Provide the (X, Y) coordinate of the cell's center where the given text is located.  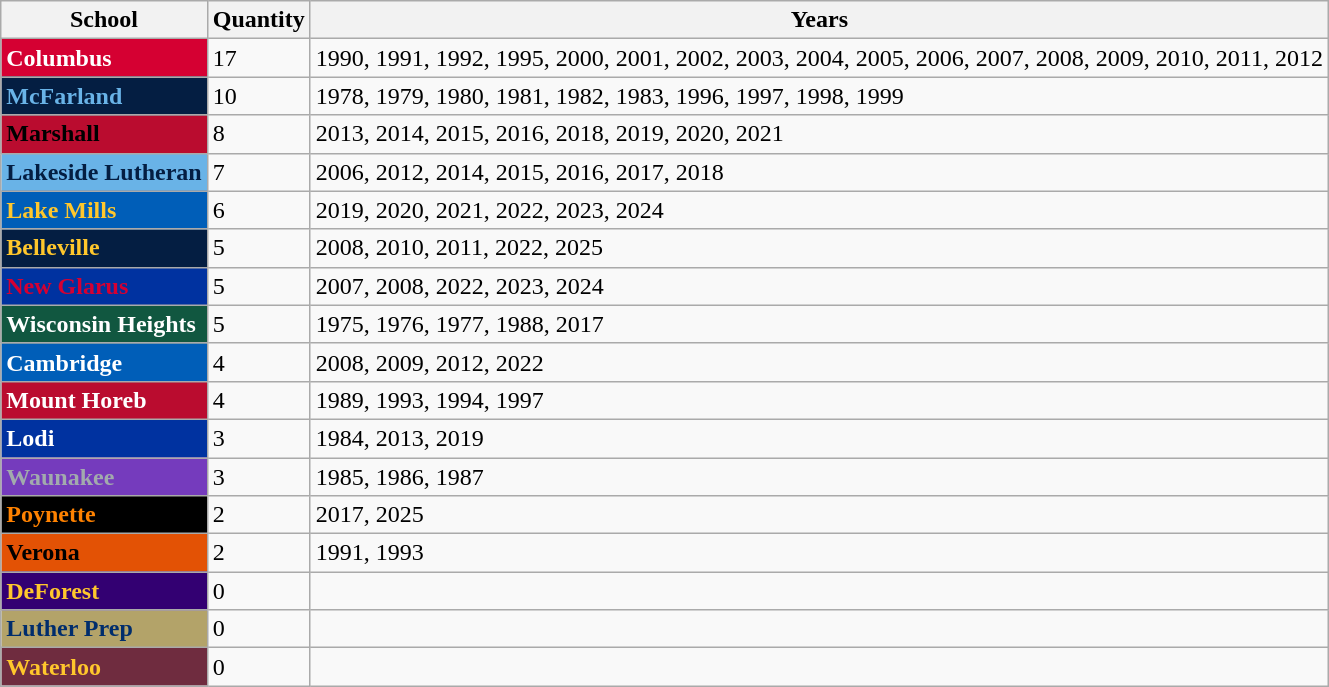
Quantity (258, 20)
Wisconsin Heights (104, 324)
Poynette (104, 515)
School (104, 20)
7 (258, 172)
Years (819, 20)
2013, 2014, 2015, 2016, 2018, 2019, 2020, 2021 (819, 134)
2017, 2025 (819, 515)
Belleville (104, 248)
1989, 1993, 1994, 1997 (819, 400)
Marshall (104, 134)
10 (258, 96)
Lakeside Lutheran (104, 172)
Luther Prep (104, 629)
17 (258, 58)
Waterloo (104, 667)
2019, 2020, 2021, 2022, 2023, 2024 (819, 210)
2006, 2012, 2014, 2015, 2016, 2017, 2018 (819, 172)
Verona (104, 553)
1975, 1976, 1977, 1988, 2017 (819, 324)
DeForest (104, 591)
Waunakee (104, 477)
Mount Horeb (104, 400)
McFarland (104, 96)
2008, 2009, 2012, 2022 (819, 362)
1990, 1991, 1992, 1995, 2000, 2001, 2002, 2003, 2004, 2005, 2006, 2007, 2008, 2009, 2010, 2011, 2012 (819, 58)
New Glarus (104, 286)
Cambridge (104, 362)
1978, 1979, 1980, 1981, 1982, 1983, 1996, 1997, 1998, 1999 (819, 96)
1991, 1993 (819, 553)
Lodi (104, 438)
8 (258, 134)
Lake Mills (104, 210)
1984, 2013, 2019 (819, 438)
2007, 2008, 2022, 2023, 2024 (819, 286)
2008, 2010, 2011, 2022, 2025 (819, 248)
Columbus (104, 58)
1985, 1986, 1987 (819, 477)
6 (258, 210)
